Extract the [x, y] coordinate from the center of the cell holding the provided text.  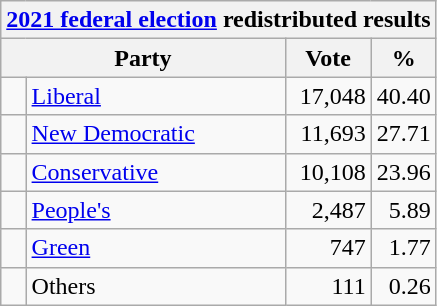
11,693 [328, 134]
2021 federal election redistributed results [218, 20]
2,487 [328, 210]
1.77 [404, 248]
Vote [328, 58]
Party [143, 58]
Others [156, 286]
People's [156, 210]
17,048 [328, 96]
Conservative [156, 172]
5.89 [404, 210]
10,108 [328, 172]
23.96 [404, 172]
40.40 [404, 96]
111 [328, 286]
% [404, 58]
0.26 [404, 286]
Liberal [156, 96]
747 [328, 248]
Green [156, 248]
27.71 [404, 134]
New Democratic [156, 134]
